Provide the [x, y] coordinate of the cell's center where the given text is located.  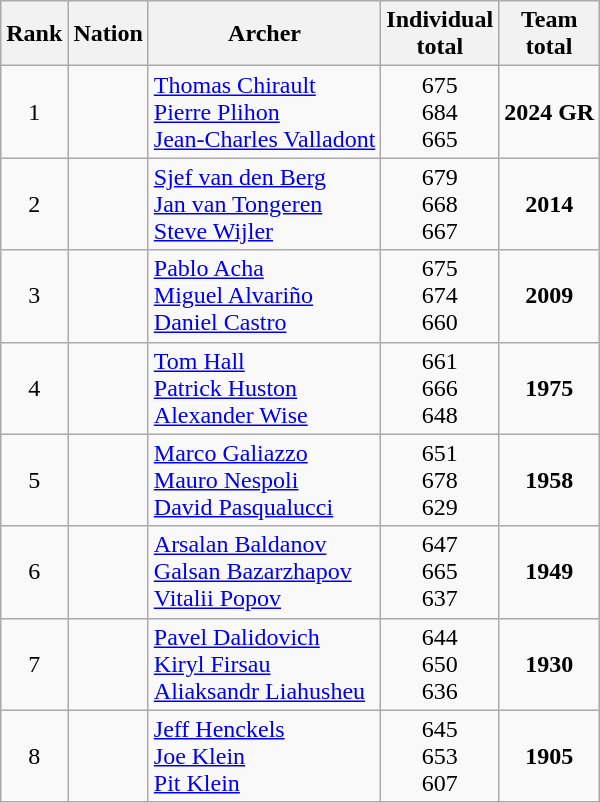
Rank [34, 34]
Individualtotal [440, 34]
647665637 [440, 572]
644650636 [440, 664]
Arsalan BaldanovGalsan BazarzhapovVitalii Popov [264, 572]
1975 [550, 388]
2 [34, 204]
6 [34, 572]
651678629 [440, 480]
1949 [550, 572]
7 [34, 664]
Sjef van den BergJan van TongerenSteve Wijler [264, 204]
Archer [264, 34]
679668667 [440, 204]
675684665 [440, 112]
675674660 [440, 296]
4 [34, 388]
Tom HallPatrick HustonAlexander Wise [264, 388]
1905 [550, 756]
8 [34, 756]
Teamtotal [550, 34]
Thomas ChiraultPierre PlihonJean-Charles Valladont [264, 112]
1958 [550, 480]
2009 [550, 296]
Marco GaliazzoMauro NespoliDavid Pasqualucci [264, 480]
2024 GR [550, 112]
661666648 [440, 388]
Jeff HenckelsJoe KleinPit Klein [264, 756]
1930 [550, 664]
Pavel DalidovichKiryl FirsauAliaksandr Liahusheu [264, 664]
Nation [108, 34]
Pablo AchaMiguel AlvariñoDaniel Castro [264, 296]
5 [34, 480]
2014 [550, 204]
3 [34, 296]
1 [34, 112]
645653607 [440, 756]
